Detect which cell encompasses the target text, then output its [X, Y] center coordinate. 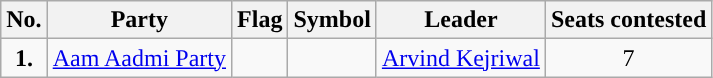
7 [628, 58]
Party [139, 20]
No. [24, 20]
Seats contested [628, 20]
Symbol [332, 20]
Leader [460, 20]
1. [24, 58]
Flag [260, 20]
Arvind Kejriwal [460, 58]
Aam Aadmi Party [139, 58]
